Return the (X, Y) coordinate for the center point of the cell that contains the specified text.  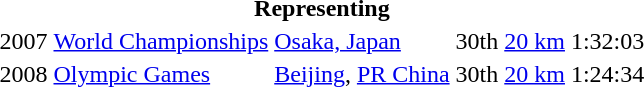
20 km (535, 41)
World Championships (161, 41)
Osaka, Japan (362, 41)
30th (477, 41)
